Provide the (X, Y) coordinate of the cell's center where the given text is located.  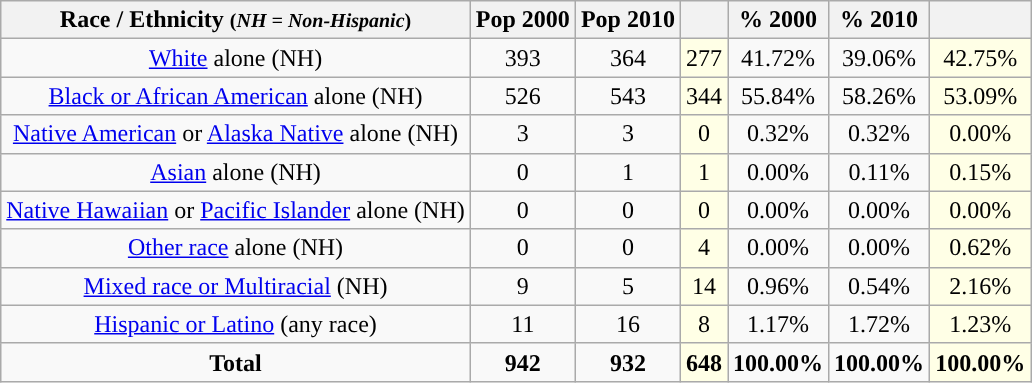
41.72% (778, 58)
0.62% (980, 248)
0.96% (778, 286)
% 2000 (778, 20)
Pop 2010 (628, 20)
5 (628, 286)
16 (628, 324)
White alone (NH) (236, 58)
8 (704, 324)
1.17% (778, 324)
Native Hawaiian or Pacific Islander alone (NH) (236, 210)
932 (628, 362)
277 (704, 58)
1.72% (880, 324)
% 2010 (880, 20)
543 (628, 96)
14 (704, 286)
0.11% (880, 172)
4 (704, 248)
2.16% (980, 286)
53.09% (980, 96)
Mixed race or Multiracial (NH) (236, 286)
364 (628, 58)
39.06% (880, 58)
0.54% (880, 286)
344 (704, 96)
Hispanic or Latino (any race) (236, 324)
42.75% (980, 58)
Asian alone (NH) (236, 172)
Other race alone (NH) (236, 248)
393 (522, 58)
Black or African American alone (NH) (236, 96)
Total (236, 362)
9 (522, 286)
526 (522, 96)
942 (522, 362)
Race / Ethnicity (NH = Non-Hispanic) (236, 20)
55.84% (778, 96)
58.26% (880, 96)
Pop 2000 (522, 20)
0.15% (980, 172)
648 (704, 362)
1.23% (980, 324)
11 (522, 324)
Native American or Alaska Native alone (NH) (236, 134)
